Extract the (x, y) coordinate from the center of the cell holding the provided text.  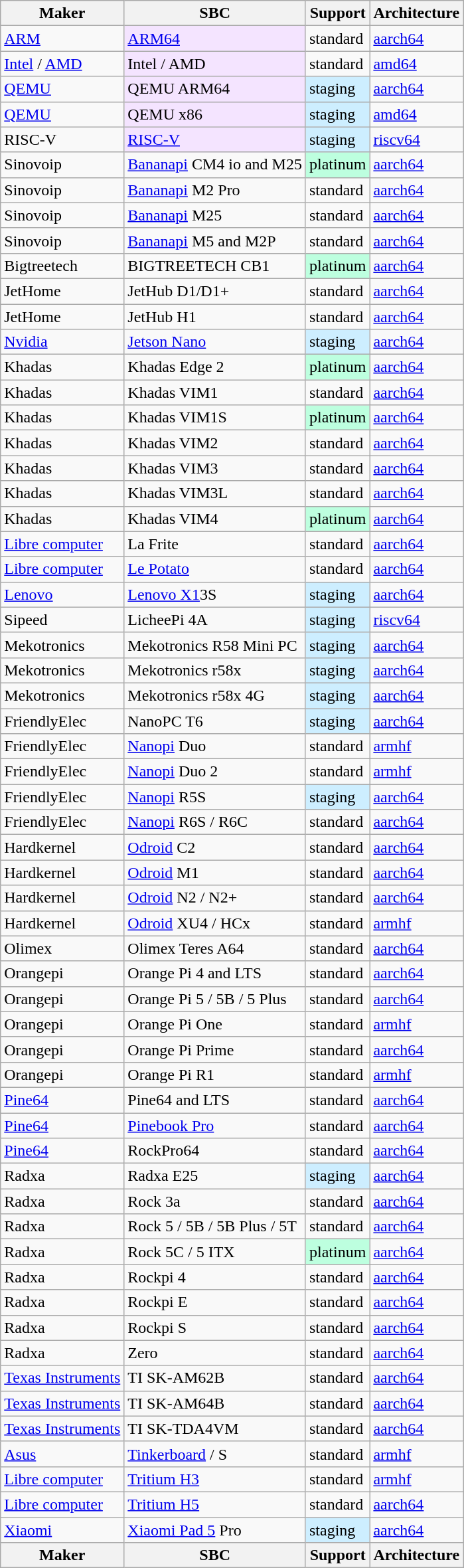
Khadas VIM1 (215, 392)
QEMU x86 (215, 114)
La Frite (215, 544)
Orange Pi One (215, 1024)
Khadas VIM1S (215, 418)
Asus (62, 1454)
Khadas Edge 2 (215, 367)
Bananapi M2 Pro (215, 190)
Mekotronics r58x 4G (215, 695)
Bigtreetech (62, 266)
Rockpi E (215, 1302)
Bananapi M25 (215, 215)
Xiaomi (62, 1529)
Tritium H5 (215, 1504)
Rockpi S (215, 1328)
ARM64 (215, 39)
Orange Pi R1 (215, 1075)
TI SK-AM64B (215, 1403)
Nanopi R5S (215, 797)
Mekotronics r58x (215, 670)
Radxa E25 (215, 1176)
Nvidia (62, 342)
Pinebook Pro (215, 1126)
QEMU ARM64 (215, 89)
Xiaomi Pad 5 Pro (215, 1529)
Khadas VIM3L (215, 493)
ARM (62, 39)
Mekotronics R58 Mini PC (215, 645)
Pine64 and LTS (215, 1100)
Rock 5C / 5 ITX (215, 1252)
Bananapi CM4 io and M25 (215, 165)
Khadas VIM3 (215, 468)
Zero (215, 1353)
Lenovo (62, 594)
Nanopi Duo 2 (215, 772)
Orange Pi Prime (215, 1049)
Rock 3a (215, 1201)
NanoPC T6 (215, 721)
Tinkerboard / S (215, 1454)
Olimex (62, 948)
Tritium H3 (215, 1479)
Olimex Teres A64 (215, 948)
Khadas VIM4 (215, 519)
RockPro64 (215, 1151)
Sipeed (62, 620)
Odroid N2 / N2+ (215, 898)
JetHub D1/D1+ (215, 291)
LicheePi 4A (215, 620)
Le Potato (215, 569)
Khadas VIM2 (215, 443)
Nanopi Duo (215, 746)
Jetson Nano (215, 342)
TI SK-AM62B (215, 1378)
Odroid M1 (215, 873)
JetHub H1 (215, 317)
TI SK-TDA4VM (215, 1429)
Orange Pi 5 / 5B / 5 Plus (215, 999)
Rock 5 / 5B / 5B Plus / 5T (215, 1227)
Nanopi R6S / R6C (215, 822)
Lenovo X13S (215, 594)
Orange Pi 4 and LTS (215, 974)
BIGTREETECH CB1 (215, 266)
Rockpi 4 (215, 1277)
Odroid C2 (215, 847)
Odroid XU4 / HCx (215, 923)
Bananapi M5 and M2P (215, 240)
